Scan for the cell matching the given text and deliver its [x, y] coordinate at center. 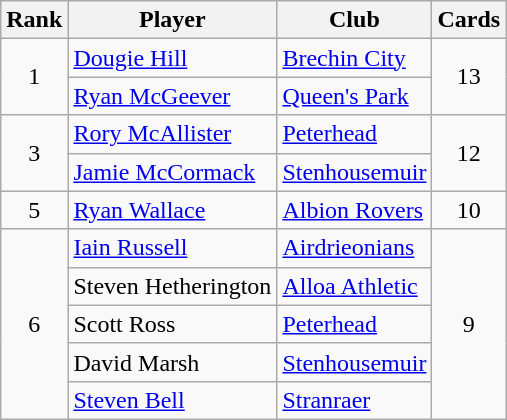
Stranraer [354, 400]
Steven Hetherington [172, 286]
Iain Russell [172, 248]
David Marsh [172, 362]
6 [34, 324]
Dougie Hill [172, 58]
Rory McAllister [172, 134]
Scott Ross [172, 324]
Alloa Athletic [354, 286]
Brechin City [354, 58]
Cards [469, 20]
13 [469, 77]
5 [34, 210]
Ryan McGeever [172, 96]
3 [34, 153]
9 [469, 324]
12 [469, 153]
Club [354, 20]
Jamie McCormack [172, 172]
Rank [34, 20]
Queen's Park [354, 96]
1 [34, 77]
Albion Rovers [354, 210]
Player [172, 20]
Ryan Wallace [172, 210]
10 [469, 210]
Airdrieonians [354, 248]
Steven Bell [172, 400]
